Capture the cell that displays the provided text and extract its (X, Y) central coordinate. 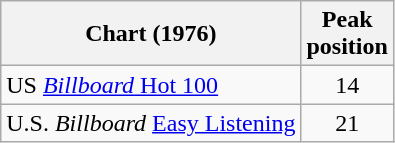
21 (347, 123)
Peakposition (347, 34)
US Billboard Hot 100 (151, 85)
U.S. Billboard Easy Listening (151, 123)
14 (347, 85)
Chart (1976) (151, 34)
